Determine the (x, y) coordinate at the center of the cell enclosing the given text.  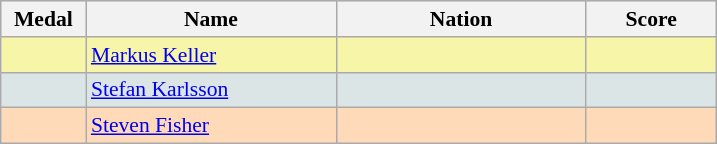
Markus Keller (211, 55)
Stefan Karlsson (211, 90)
Name (211, 19)
Nation (461, 19)
Steven Fisher (211, 126)
Score (651, 19)
Medal (44, 19)
